Return [x, y] of the center of cell containing provided text 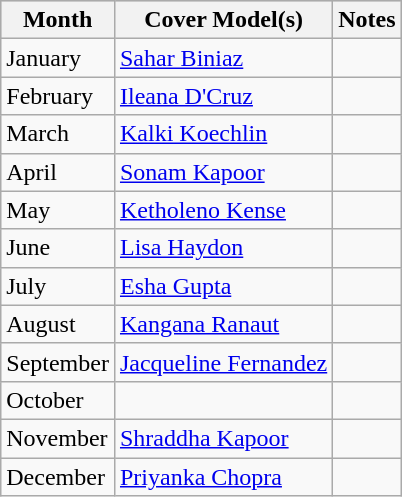
April [58, 172]
Sonam Kapoor [223, 172]
Sahar Biniaz [223, 58]
September [58, 362]
February [58, 96]
Lisa Haydon [223, 248]
December [58, 477]
Ketholeno Kense [223, 210]
Ileana D'Cruz [223, 96]
Cover Model(s) [223, 20]
Jacqueline Fernandez [223, 362]
Kalki Koechlin [223, 134]
July [58, 286]
Esha Gupta [223, 286]
Notes [367, 20]
January [58, 58]
August [58, 324]
Month [58, 20]
June [58, 248]
Priyanka Chopra [223, 477]
May [58, 210]
Kangana Ranaut [223, 324]
November [58, 438]
March [58, 134]
Shraddha Kapoor [223, 438]
October [58, 400]
